Return [X, Y] of the center of cell containing provided text 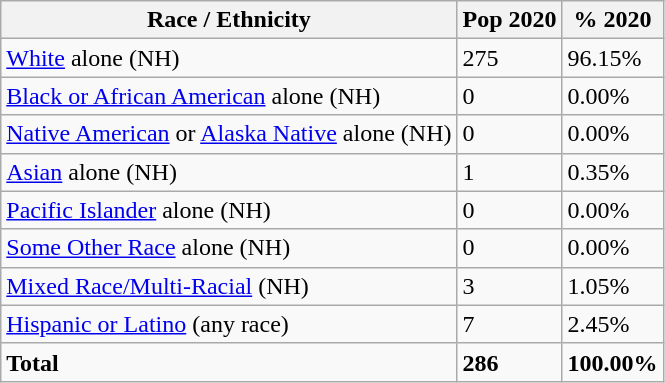
Pop 2020 [510, 20]
Asian alone (NH) [229, 172]
0.35% [612, 172]
Some Other Race alone (NH) [229, 248]
Mixed Race/Multi-Racial (NH) [229, 286]
3 [510, 286]
Native American or Alaska Native alone (NH) [229, 134]
96.15% [612, 58]
286 [510, 362]
% 2020 [612, 20]
1 [510, 172]
Hispanic or Latino (any race) [229, 324]
1.05% [612, 286]
275 [510, 58]
White alone (NH) [229, 58]
Black or African American alone (NH) [229, 96]
2.45% [612, 324]
Total [229, 362]
Race / Ethnicity [229, 20]
Pacific Islander alone (NH) [229, 210]
100.00% [612, 362]
7 [510, 324]
